Extract the (X, Y) coordinate from the center of the cell holding the provided text.  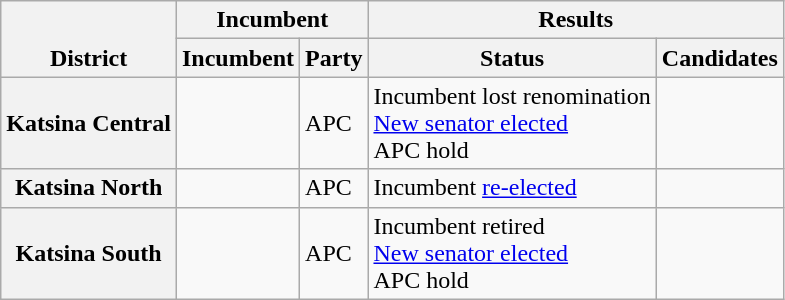
Katsina North (89, 188)
Katsina South (89, 253)
Incumbent lost renominationNew senator electedAPC hold (512, 123)
Status (512, 58)
Incumbent retiredNew senator electedAPC hold (512, 253)
Party (334, 58)
Katsina Central (89, 123)
Results (576, 20)
Candidates (720, 58)
Incumbent re-elected (512, 188)
District (89, 39)
